Capture the cell that displays the provided text and extract its [X, Y] central coordinate. 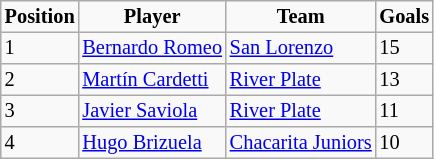
Team [301, 17]
10 [404, 143]
Martín Cardetti [152, 80]
2 [40, 80]
13 [404, 80]
Goals [404, 17]
Player [152, 17]
Javier Saviola [152, 111]
Hugo Brizuela [152, 143]
11 [404, 111]
Chacarita Juniors [301, 143]
1 [40, 48]
15 [404, 48]
3 [40, 111]
Bernardo Romeo [152, 48]
Position [40, 17]
San Lorenzo [301, 48]
4 [40, 143]
